Determine the (x, y) coordinate at the center of the cell enclosing the given text.  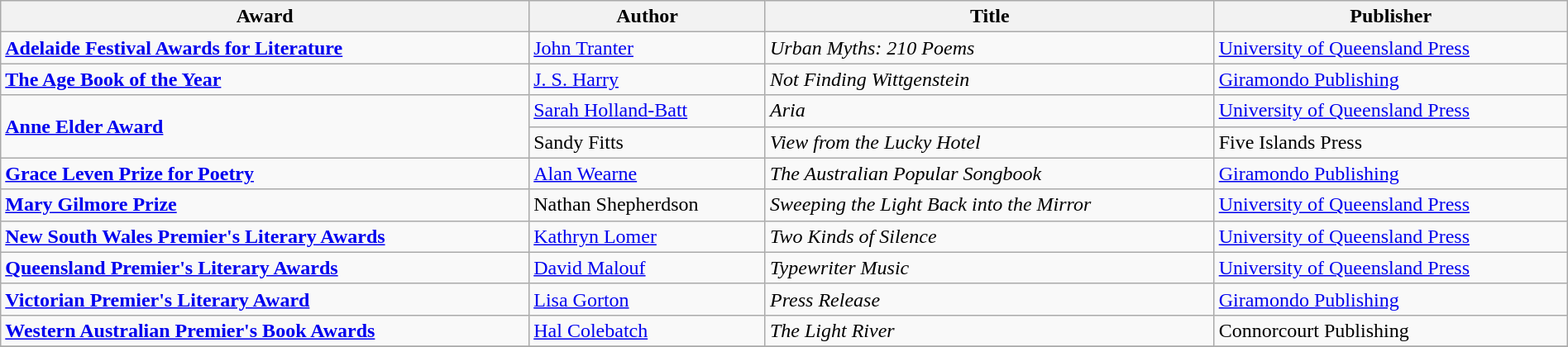
Grace Leven Prize for Poetry (265, 173)
Award (265, 17)
Sandy Fitts (648, 142)
Not Finding Wittgenstein (989, 79)
Sweeping the Light Back into the Mirror (989, 205)
Publisher (1391, 17)
Typewriter Music (989, 268)
Five Islands Press (1391, 142)
Western Australian Premier's Book Awards (265, 330)
Title (989, 17)
J. S. Harry (648, 79)
The Australian Popular Songbook (989, 173)
Hal Colebatch (648, 330)
Queensland Premier's Literary Awards (265, 268)
The Age Book of the Year (265, 79)
The Light River (989, 330)
New South Wales Premier's Literary Awards (265, 236)
Author (648, 17)
Mary Gilmore Prize (265, 205)
Kathryn Lomer (648, 236)
Aria (989, 111)
Press Release (989, 299)
View from the Lucky Hotel (989, 142)
Two Kinds of Silence (989, 236)
Lisa Gorton (648, 299)
Connorcourt Publishing (1391, 330)
Urban Myths: 210 Poems (989, 48)
David Malouf (648, 268)
Nathan Shepherdson (648, 205)
Alan Wearne (648, 173)
Sarah Holland-Batt (648, 111)
Victorian Premier's Literary Award (265, 299)
Anne Elder Award (265, 126)
John Tranter (648, 48)
Adelaide Festival Awards for Literature (265, 48)
